Output the (x, y) coordinate of the center of the cell containing the given text.  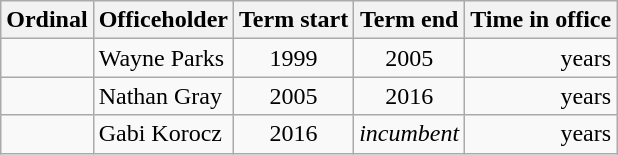
Nathan Gray (163, 96)
Gabi Korocz (163, 134)
Term end (410, 20)
incumbent (410, 134)
Wayne Parks (163, 58)
1999 (294, 58)
Time in office (541, 20)
Officeholder (163, 20)
Term start (294, 20)
Ordinal (47, 20)
